Extract the (x, y) coordinate from the center of the cell holding the provided text.  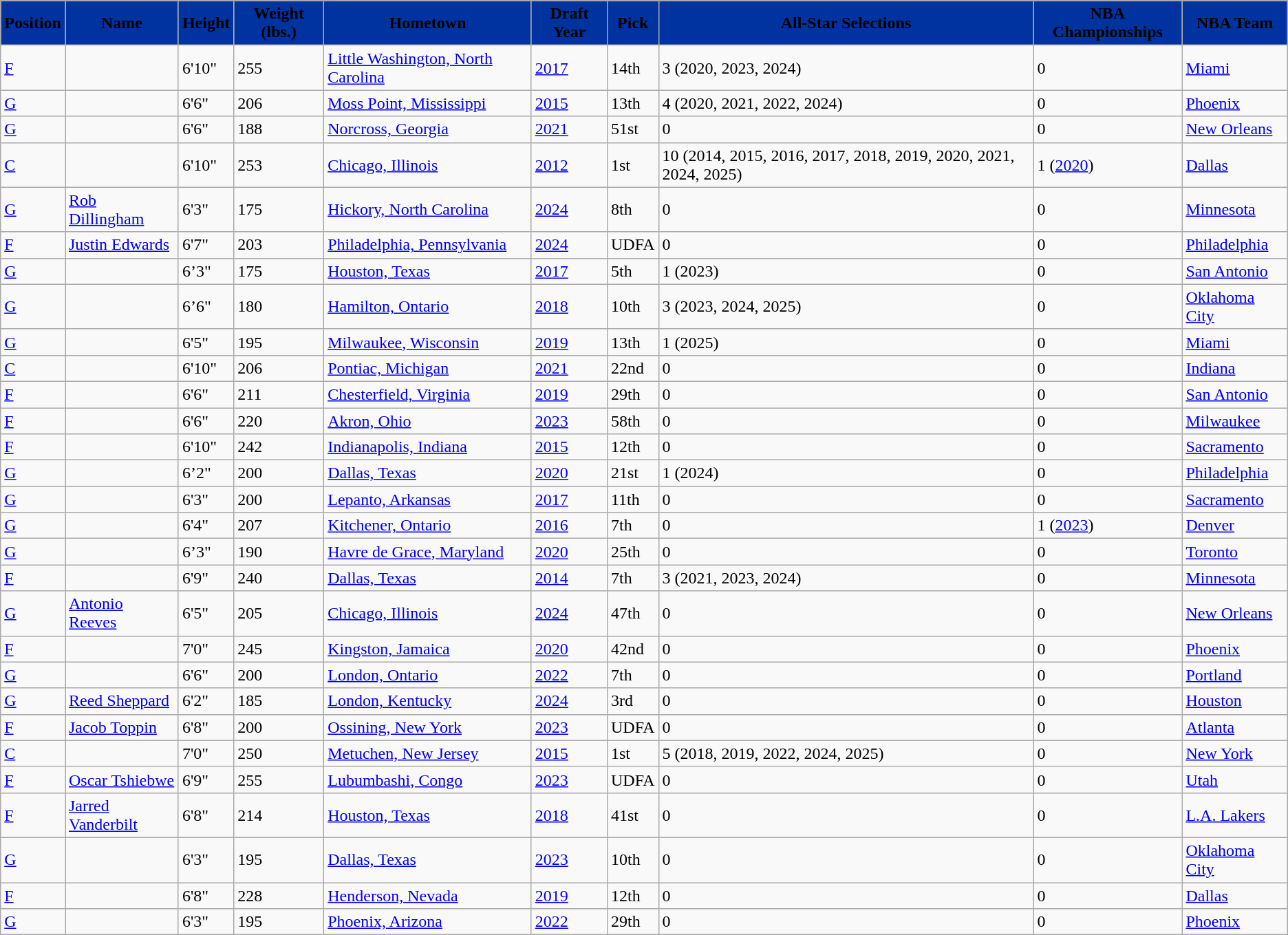
214 (279, 815)
207 (279, 526)
188 (279, 129)
1 (2025) (846, 342)
Utah (1234, 780)
2012 (569, 165)
3rd (633, 701)
240 (279, 578)
180 (279, 307)
Rob Dillingham (121, 209)
10 (2014, 2015, 2016, 2017, 2018, 2019, 2020, 2021, 2024, 2025) (846, 165)
Portland (1234, 675)
Kitchener, Ontario (428, 526)
253 (279, 165)
Metuchen, New Jersey (428, 753)
Ossining, New York (428, 727)
4 (2020, 2021, 2022, 2024) (846, 103)
11th (633, 499)
Antonio Reeves (121, 614)
Kingston, Jamaica (428, 649)
All-Star Selections (846, 23)
51st (633, 129)
250 (279, 753)
Indianapolis, Indiana (428, 447)
NBA Championships (1108, 23)
185 (279, 701)
5 (2018, 2019, 2022, 2024, 2025) (846, 753)
New York (1234, 753)
Height (206, 23)
3 (2020, 2023, 2024) (846, 67)
41st (633, 815)
21st (633, 473)
211 (279, 394)
Hamilton, Ontario (428, 307)
2016 (569, 526)
Pontiac, Michigan (428, 368)
8th (633, 209)
228 (279, 895)
Jarred Vanderbilt (121, 815)
Oscar Tshiebwe (121, 780)
Norcross, Georgia (428, 129)
Pick (633, 23)
25th (633, 552)
Name (121, 23)
6’2" (206, 473)
190 (279, 552)
205 (279, 614)
NBA Team (1234, 23)
Houston (1234, 701)
220 (279, 420)
245 (279, 649)
Indiana (1234, 368)
Milwaukee, Wisconsin (428, 342)
Moss Point, Mississippi (428, 103)
Phoenix, Arizona (428, 922)
Draft Year (569, 23)
3 (2023, 2024, 2025) (846, 307)
1 (2020) (1108, 165)
Henderson, Nevada (428, 895)
Jacob Toppin (121, 727)
Hometown (428, 23)
58th (633, 420)
Milwaukee (1234, 420)
203 (279, 245)
Denver (1234, 526)
Position (33, 23)
L.A. Lakers (1234, 815)
Toronto (1234, 552)
5th (633, 271)
Hickory, North Carolina (428, 209)
Atlanta (1234, 727)
Little Washington, North Carolina (428, 67)
Philadelphia, Pennsylvania (428, 245)
Lepanto, Arkansas (428, 499)
London, Kentucky (428, 701)
Lubumbashi, Congo (428, 780)
Havre de Grace, Maryland (428, 552)
42nd (633, 649)
6’6" (206, 307)
6'2" (206, 701)
6'7" (206, 245)
Weight (lbs.) (279, 23)
242 (279, 447)
Akron, Ohio (428, 420)
2014 (569, 578)
6'4" (206, 526)
14th (633, 67)
Justin Edwards (121, 245)
Reed Sheppard (121, 701)
22nd (633, 368)
Chesterfield, Virginia (428, 394)
47th (633, 614)
London, Ontario (428, 675)
1 (2024) (846, 473)
3 (2021, 2023, 2024) (846, 578)
